Capture the cell that displays the provided text and extract its [X, Y] central coordinate. 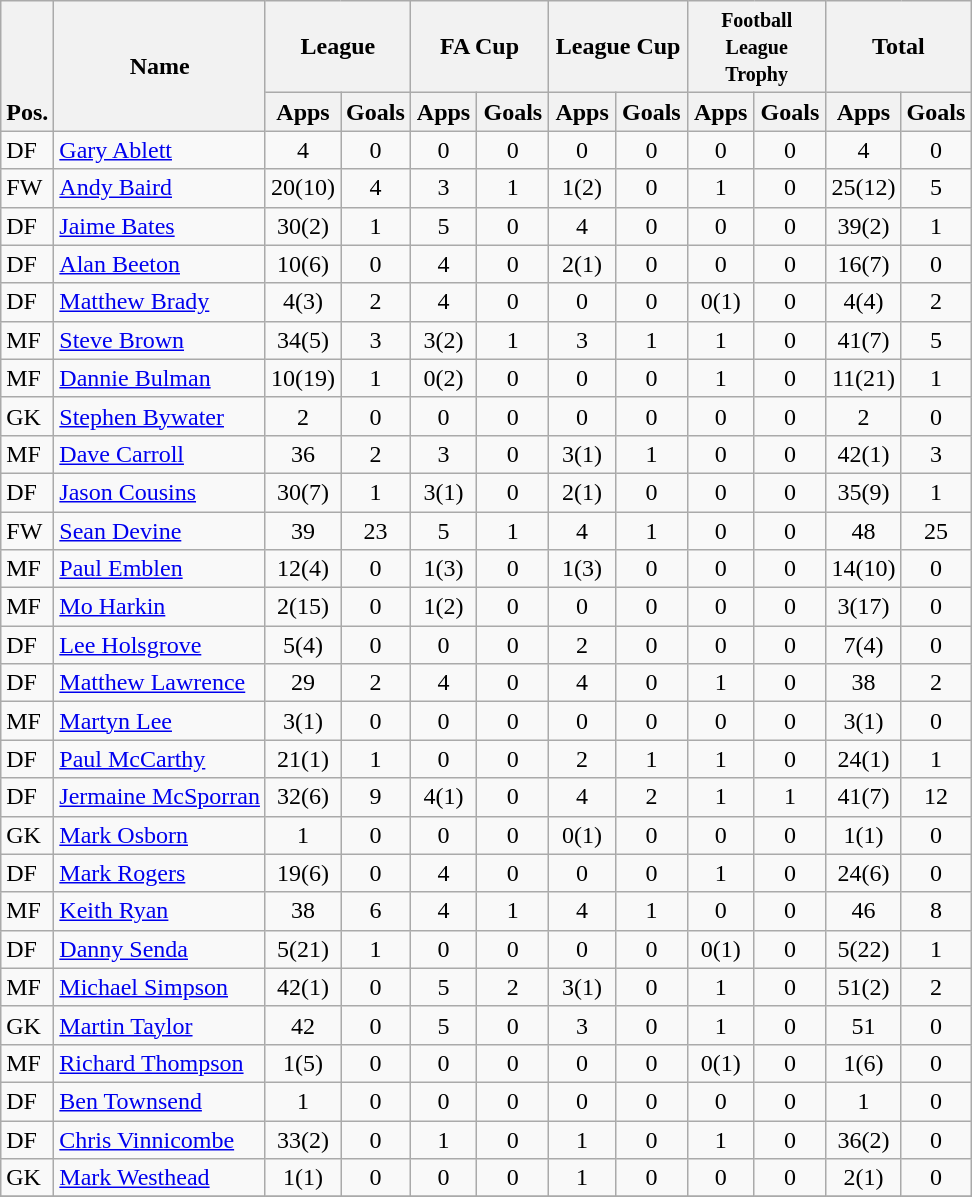
11(21) [864, 378]
5(21) [302, 949]
32(6) [302, 797]
Paul McCarthy [160, 759]
Jason Cousins [160, 492]
39(2) [864, 226]
20(10) [302, 188]
Danny Senda [160, 949]
51(2) [864, 987]
Stephen Bywater [160, 416]
Mark Westhead [160, 1178]
Keith Ryan [160, 911]
39 [302, 531]
10(19) [302, 378]
Mo Harkin [160, 607]
Alan Beeton [160, 264]
4(3) [302, 302]
14(10) [864, 569]
Total [898, 47]
3(17) [864, 607]
30(7) [302, 492]
5(22) [864, 949]
25 [936, 531]
30(2) [302, 226]
Steve Brown [160, 340]
Name [160, 66]
Ben Townsend [160, 1101]
46 [864, 911]
7(4) [864, 645]
Mark Rogers [160, 873]
Richard Thompson [160, 1063]
FA Cup [480, 47]
10(6) [302, 264]
Matthew Lawrence [160, 683]
51 [864, 1025]
48 [864, 531]
25(12) [864, 188]
Pos. [28, 66]
League Cup [618, 47]
Martyn Lee [160, 721]
Football League Trophy [756, 47]
34(5) [302, 340]
36(2) [864, 1139]
Lee Holsgrove [160, 645]
12(4) [302, 569]
8 [936, 911]
Mark Osborn [160, 835]
1(5) [302, 1063]
9 [376, 797]
Chris Vinnicombe [160, 1139]
16(7) [864, 264]
42 [302, 1025]
Sean Devine [160, 531]
5(4) [302, 645]
Dave Carroll [160, 454]
24(6) [864, 873]
24(1) [864, 759]
Matthew Brady [160, 302]
19(6) [302, 873]
4(4) [864, 302]
3(2) [444, 340]
2(15) [302, 607]
21(1) [302, 759]
12 [936, 797]
Martin Taylor [160, 1025]
League [338, 47]
36 [302, 454]
Jaime Bates [160, 226]
Paul Emblen [160, 569]
35(9) [864, 492]
33(2) [302, 1139]
Michael Simpson [160, 987]
Dannie Bulman [160, 378]
23 [376, 531]
4(1) [444, 797]
Gary Ablett [160, 150]
1(6) [864, 1063]
6 [376, 911]
Andy Baird [160, 188]
Jermaine McSporran [160, 797]
0(2) [444, 378]
29 [302, 683]
